Pinpoint the cell where the given text exists, returning its [X, Y] midpoint coordinate. 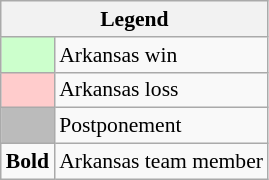
Legend [134, 19]
Arkansas team member [161, 162]
Arkansas win [161, 55]
Postponement [161, 126]
Bold [28, 162]
Arkansas loss [161, 90]
